Provide the [X, Y] coordinate of the cell's center where the given text is located.  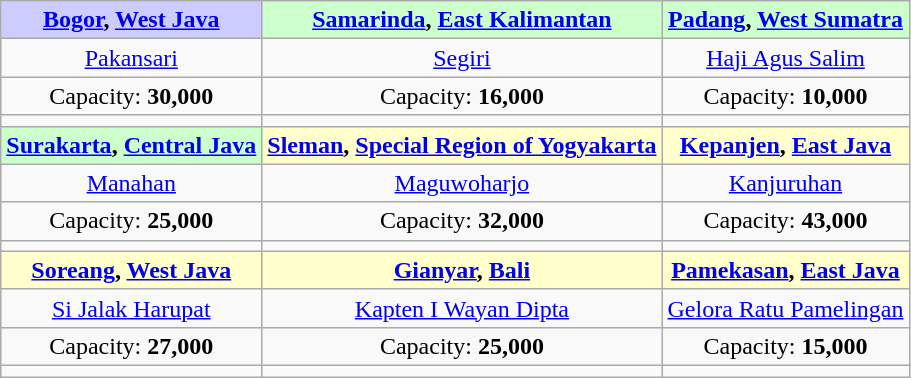
Maguwoharjo [462, 183]
Bogor, West Java [132, 20]
Sleman, Special Region of Yogyakarta [462, 145]
Capacity: 43,000 [786, 221]
Samarinda, East Kalimantan [462, 20]
Kepanjen, East Java [786, 145]
Capacity: 27,000 [132, 346]
Segiri [462, 58]
Capacity: 10,000 [786, 96]
Capacity: 32,000 [462, 221]
Capacity: 15,000 [786, 346]
Si Jalak Harupat [132, 308]
Haji Agus Salim [786, 58]
Padang, West Sumatra [786, 20]
Soreang, West Java [132, 270]
Pamekasan, East Java [786, 270]
Kapten I Wayan Dipta [462, 308]
Gianyar, Bali [462, 270]
Kanjuruhan [786, 183]
Gelora Ratu Pamelingan [786, 308]
Manahan [132, 183]
Surakarta, Central Java [132, 145]
Capacity: 30,000 [132, 96]
Capacity: 16,000 [462, 96]
Pakansari [132, 58]
